Pinpoint the cell where the given text exists, returning its [x, y] midpoint coordinate. 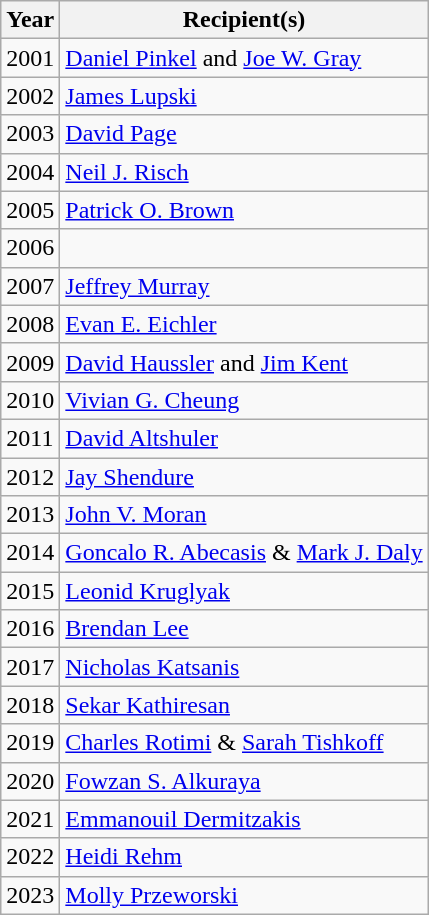
Sekar Kathiresan [244, 705]
2002 [30, 96]
2009 [30, 362]
2017 [30, 667]
John V. Moran [244, 515]
2014 [30, 553]
2004 [30, 172]
Evan E. Eichler [244, 324]
Leonid Kruglyak [244, 591]
2019 [30, 743]
James Lupski [244, 96]
2015 [30, 591]
2020 [30, 781]
2011 [30, 438]
2022 [30, 857]
Jay Shendure [244, 477]
Recipient(s) [244, 20]
Neil J. Risch [244, 172]
2016 [30, 629]
Year [30, 20]
David Page [244, 134]
2007 [30, 286]
Patrick O. Brown [244, 210]
Daniel Pinkel and Joe W. Gray [244, 58]
Charles Rotimi & Sarah Tishkoff [244, 743]
2001 [30, 58]
2013 [30, 515]
2008 [30, 324]
Jeffrey Murray [244, 286]
2010 [30, 400]
2023 [30, 895]
2005 [30, 210]
Molly Przeworski [244, 895]
2021 [30, 819]
2012 [30, 477]
2018 [30, 705]
Fowzan S. Alkuraya [244, 781]
Nicholas Katsanis [244, 667]
Heidi Rehm [244, 857]
David Altshuler [244, 438]
2003 [30, 134]
Brendan Lee [244, 629]
Emmanouil Dermitzakis [244, 819]
David Haussler and Jim Kent [244, 362]
Goncalo R. Abecasis & Mark J. Daly [244, 553]
2006 [30, 248]
Vivian G. Cheung [244, 400]
